Extract the (x, y) coordinate from the center of the cell holding the provided text.  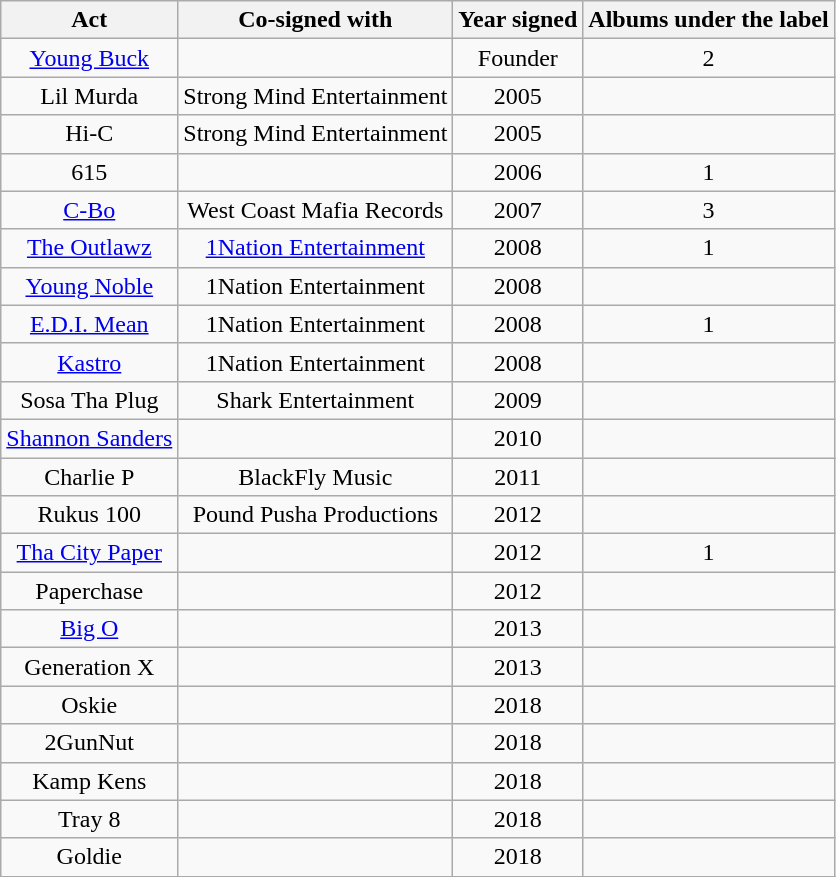
Paperchase (90, 591)
Kamp Kens (90, 781)
E.D.I. Mean (90, 324)
2007 (518, 210)
Big O (90, 629)
Lil Murda (90, 96)
Tha City Paper (90, 553)
Goldie (90, 857)
Act (90, 20)
Shark Entertainment (316, 400)
2 (708, 58)
The Outlawz (90, 248)
Shannon Sanders (90, 438)
West Coast Mafia Records (316, 210)
Young Noble (90, 286)
Hi-C (90, 134)
2011 (518, 477)
Oskie (90, 705)
Tray 8 (90, 819)
2009 (518, 400)
Kastro (90, 362)
C-Bo (90, 210)
Year signed (518, 20)
615 (90, 172)
3 (708, 210)
Pound Pusha Productions (316, 515)
Young Buck (90, 58)
Sosa Tha Plug (90, 400)
BlackFly Music (316, 477)
Generation X (90, 667)
Co-signed with (316, 20)
Founder (518, 58)
2006 (518, 172)
2GunNut (90, 743)
Albums under the label (708, 20)
Charlie P (90, 477)
Rukus 100 (90, 515)
2010 (518, 438)
